Provide the [X, Y] coordinate of the cell's center where the given text is located.  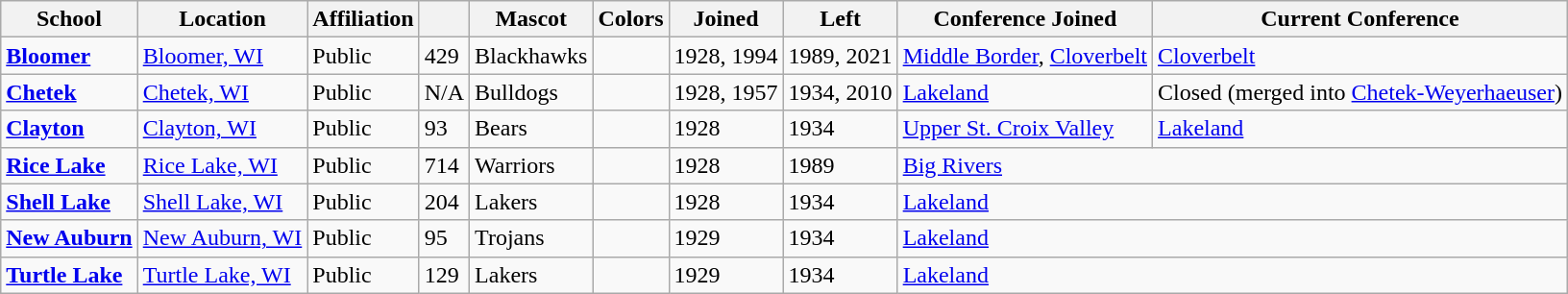
New Auburn, WI [223, 238]
Upper St. Croix Valley [1024, 129]
Warriors [531, 165]
Turtle Lake [69, 275]
Location [223, 19]
Conference Joined [1024, 19]
Trojans [531, 238]
Affiliation [363, 19]
1934, 2010 [840, 92]
Joined [726, 19]
Chetek [69, 92]
Current Conference [1360, 19]
204 [444, 202]
Cloverbelt [1360, 56]
New Auburn [69, 238]
Bears [531, 129]
1989, 2021 [840, 56]
1989 [840, 165]
Bloomer, WI [223, 56]
Rice Lake, WI [223, 165]
Big Rivers [1232, 165]
Colors [630, 19]
Shell Lake [69, 202]
N/A [444, 92]
Rice Lake [69, 165]
Mascot [531, 19]
School [69, 19]
Bulldogs [531, 92]
129 [444, 275]
1928, 1957 [726, 92]
93 [444, 129]
95 [444, 238]
Turtle Lake, WI [223, 275]
Closed (merged into Chetek-Weyerhaeuser) [1360, 92]
714 [444, 165]
Middle Border, Cloverbelt [1024, 56]
429 [444, 56]
Bloomer [69, 56]
Chetek, WI [223, 92]
Blackhawks [531, 56]
Clayton [69, 129]
Shell Lake, WI [223, 202]
1928, 1994 [726, 56]
Left [840, 19]
Clayton, WI [223, 129]
